From the cell containing the given text, extract its center point as (X, Y) coordinate. 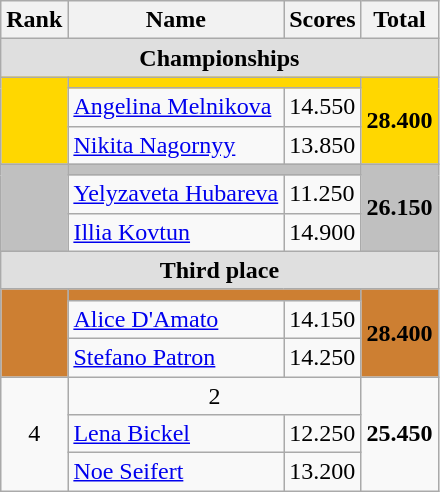
Nikita Nagornyy (176, 145)
Scores (322, 20)
26.150 (400, 208)
14.150 (322, 319)
12.250 (322, 434)
14.550 (322, 107)
Championships (220, 58)
13.850 (322, 145)
Yelyzaveta Hubareva (176, 194)
2 (214, 395)
13.200 (322, 472)
Total (400, 20)
Third place (220, 270)
4 (34, 433)
Rank (34, 20)
Lena Bickel (176, 434)
14.900 (322, 232)
14.250 (322, 357)
11.250 (322, 194)
Angelina Melnikova (176, 107)
Illia Kovtun (176, 232)
25.450 (400, 433)
Alice D'Amato (176, 319)
Stefano Patron (176, 357)
Noe Seifert (176, 472)
Name (176, 20)
